Locate the cell with the specified text and output its (x, y) center coordinate. 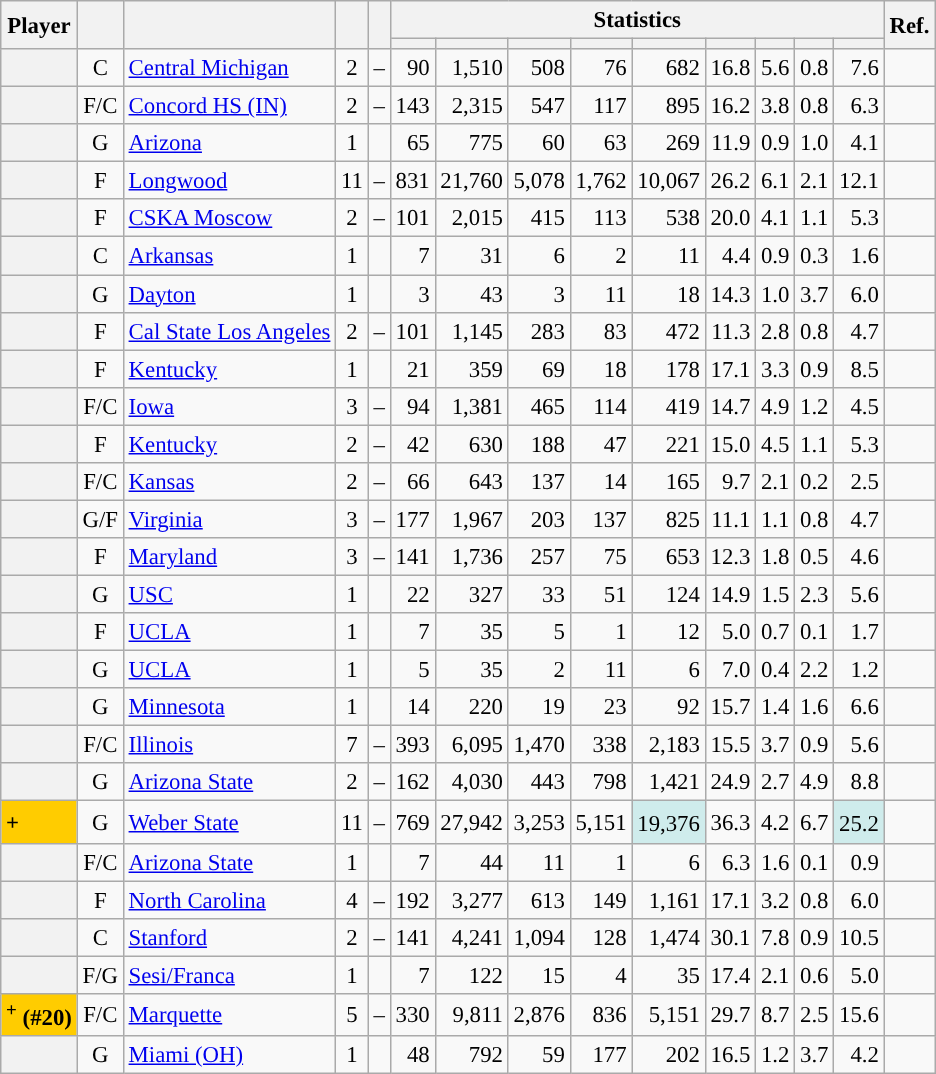
66 (412, 482)
75 (601, 557)
2,315 (472, 106)
4.6 (859, 557)
Player (39, 25)
1.7 (859, 632)
22 (412, 594)
769 (412, 822)
0.7 (776, 632)
283 (539, 331)
188 (539, 444)
+ (#20) (39, 1015)
162 (412, 782)
415 (539, 219)
14.9 (730, 594)
1,967 (472, 519)
419 (668, 406)
Maryland (229, 557)
613 (539, 900)
25.2 (859, 822)
69 (539, 369)
Weber State (229, 822)
9,811 (472, 1015)
15.6 (859, 1015)
Longwood (229, 181)
792 (472, 1055)
1,470 (539, 745)
1.5 (776, 594)
0.4 (776, 670)
1,510 (472, 68)
6,095 (472, 745)
Sesi/Franca (229, 975)
30.1 (730, 937)
Stanford (229, 937)
14.7 (730, 406)
1,094 (539, 937)
3.2 (776, 900)
0.6 (814, 975)
15.7 (730, 707)
798 (601, 782)
4.4 (730, 256)
682 (668, 68)
113 (601, 219)
Central Michigan (229, 68)
20.0 (730, 219)
178 (668, 369)
21,760 (472, 181)
327 (472, 594)
393 (412, 745)
2,015 (472, 219)
16.2 (730, 106)
27,942 (472, 822)
895 (668, 106)
12 (668, 632)
6.1 (776, 181)
24.9 (730, 782)
257 (539, 557)
1.8 (776, 557)
1.4 (776, 707)
10.5 (859, 937)
2.2 (814, 670)
831 (412, 181)
90 (412, 68)
Miami (OH) (229, 1055)
92 (668, 707)
12.1 (859, 181)
221 (668, 444)
94 (412, 406)
15 (539, 975)
15.0 (730, 444)
149 (601, 900)
117 (601, 106)
2.7 (776, 782)
Kansas (229, 482)
3.8 (776, 106)
547 (539, 106)
2,183 (668, 745)
76 (601, 68)
472 (668, 331)
330 (412, 1015)
Arkansas (229, 256)
1,145 (472, 331)
19 (539, 707)
36.3 (730, 822)
31 (472, 256)
143 (412, 106)
Illinois (229, 745)
15.5 (730, 745)
29.7 (730, 1015)
Dayton (229, 294)
Ref. (909, 25)
220 (472, 707)
269 (668, 143)
CSKA Moscow (229, 219)
9.7 (730, 482)
165 (668, 482)
1,762 (601, 181)
14.3 (730, 294)
60 (539, 143)
836 (601, 1015)
3,253 (539, 822)
23 (601, 707)
17.4 (730, 975)
43 (472, 294)
2.3 (814, 594)
Iowa (229, 406)
7.0 (730, 670)
203 (539, 519)
1,421 (668, 782)
643 (472, 482)
19,376 (668, 822)
6.7 (814, 822)
Statistics (637, 20)
775 (472, 143)
33 (539, 594)
8.5 (859, 369)
Arizona (229, 143)
F/G (100, 975)
42 (412, 444)
51 (601, 594)
12.3 (730, 557)
21 (412, 369)
1,474 (668, 937)
Marquette (229, 1015)
Concord HS (IN) (229, 106)
10,067 (668, 181)
4,030 (472, 782)
63 (601, 143)
1,736 (472, 557)
4,241 (472, 937)
11.1 (730, 519)
653 (668, 557)
16.8 (730, 68)
48 (412, 1055)
538 (668, 219)
3.3 (776, 369)
65 (412, 143)
7.6 (859, 68)
465 (539, 406)
Minnesota (229, 707)
8.7 (776, 1015)
North Carolina (229, 900)
0.3 (814, 256)
3,277 (472, 900)
47 (601, 444)
Virginia (229, 519)
8.8 (859, 782)
44 (472, 862)
202 (668, 1055)
338 (601, 745)
Cal State Los Angeles (229, 331)
USC (229, 594)
2.8 (776, 331)
11.9 (730, 143)
2,876 (539, 1015)
83 (601, 331)
1,161 (668, 900)
1,381 (472, 406)
508 (539, 68)
359 (472, 369)
825 (668, 519)
11.3 (730, 331)
0.5 (814, 557)
59 (539, 1055)
G/F (100, 519)
5,078 (539, 181)
124 (668, 594)
16.5 (730, 1055)
128 (601, 937)
26.2 (730, 181)
+ (39, 822)
7.8 (776, 937)
630 (472, 444)
114 (601, 406)
443 (539, 782)
6.6 (859, 707)
122 (472, 975)
192 (412, 900)
0.2 (814, 482)
